For the text-containing cell, return its midpoint in [X, Y] coordinate format. 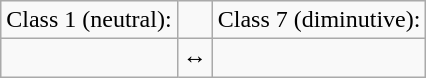
Class 7 (diminutive): [319, 20]
↔ [194, 58]
Class 1 (neutral): [89, 20]
